Return the [x, y] coordinate for the center point of the cell that contains the specified text.  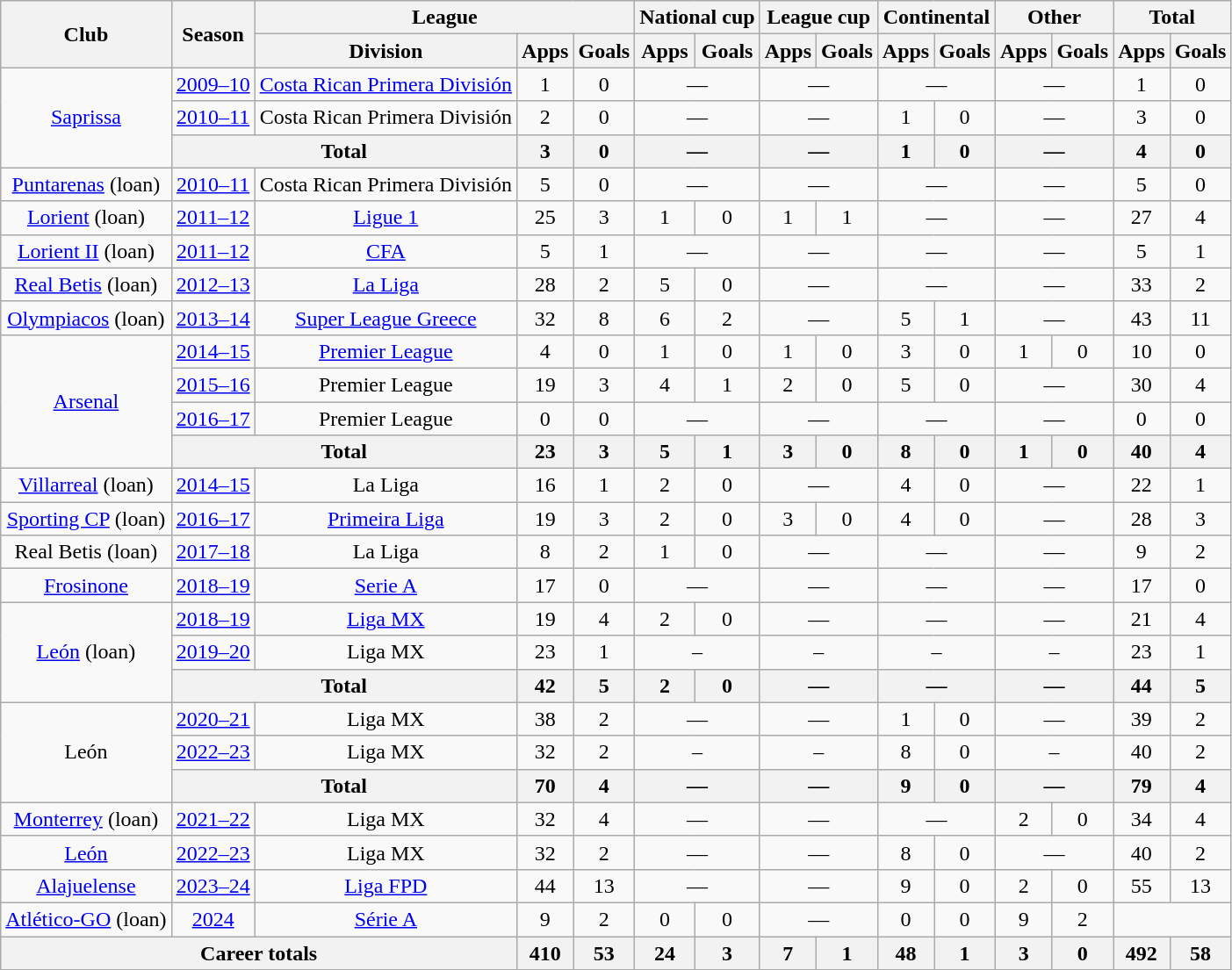
2021–22 [213, 819]
Alajuelense [86, 886]
León (loan) [86, 652]
11 [1200, 318]
Ligue 1 [385, 218]
Other [1054, 18]
Lorient (loan) [86, 218]
2013–14 [213, 318]
2023–24 [213, 886]
Arsenal [86, 401]
Olympiacos (loan) [86, 318]
2020–21 [213, 719]
55 [1142, 886]
16 [545, 485]
Sporting CP (loan) [86, 519]
39 [1142, 719]
Saprissa [86, 118]
492 [1142, 952]
League [444, 18]
2019–20 [213, 652]
70 [545, 786]
21 [1142, 619]
27 [1142, 218]
Frosinone [86, 586]
Série A [385, 919]
38 [545, 719]
Club [86, 34]
58 [1200, 952]
Super League Greece [385, 318]
10 [1142, 351]
Career totals [259, 952]
CFA [385, 251]
30 [1142, 384]
Puntarenas (loan) [86, 184]
Villarreal (loan) [86, 485]
Primeira Liga [385, 519]
7 [788, 952]
2012–13 [213, 284]
Division [385, 51]
League cup [818, 18]
Monterrey (loan) [86, 819]
48 [905, 952]
53 [604, 952]
2024 [213, 919]
24 [665, 952]
Season [213, 34]
Atlético-GO (loan) [86, 919]
6 [665, 318]
National cup [697, 18]
2017–18 [213, 552]
2009–10 [213, 84]
25 [545, 218]
43 [1142, 318]
Liga FPD [385, 886]
33 [1142, 284]
42 [545, 686]
22 [1142, 485]
Continental [936, 18]
79 [1142, 786]
34 [1142, 819]
410 [545, 952]
Serie A [385, 586]
Lorient II (loan) [86, 251]
2015–16 [213, 384]
